Scan for the cell matching the given text and deliver its [x, y] coordinate at center. 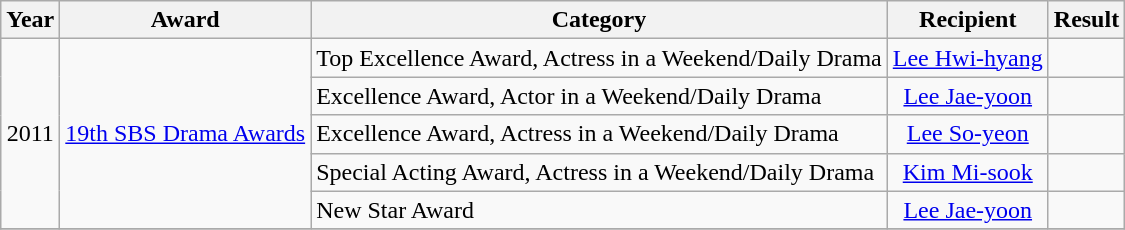
Special Acting Award, Actress in a Weekend/Daily Drama [600, 172]
Category [600, 20]
Recipient [968, 20]
19th SBS Drama Awards [186, 134]
New Star Award [600, 210]
Lee So-yeon [968, 134]
Lee Hwi-hyang [968, 58]
Kim Mi-sook [968, 172]
Year [30, 20]
Award [186, 20]
Excellence Award, Actress in a Weekend/Daily Drama [600, 134]
Top Excellence Award, Actress in a Weekend/Daily Drama [600, 58]
Excellence Award, Actor in a Weekend/Daily Drama [600, 96]
2011 [30, 134]
Result [1086, 20]
